Locate the cell with the specified text and output its (x, y) center coordinate. 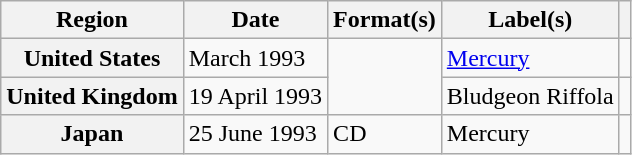
United States (92, 58)
CD (385, 134)
Region (92, 20)
Japan (92, 134)
25 June 1993 (255, 134)
March 1993 (255, 58)
Date (255, 20)
United Kingdom (92, 96)
Bludgeon Riffola (530, 96)
Format(s) (385, 20)
Label(s) (530, 20)
19 April 1993 (255, 96)
